Capture the cell that displays the provided text and extract its (X, Y) central coordinate. 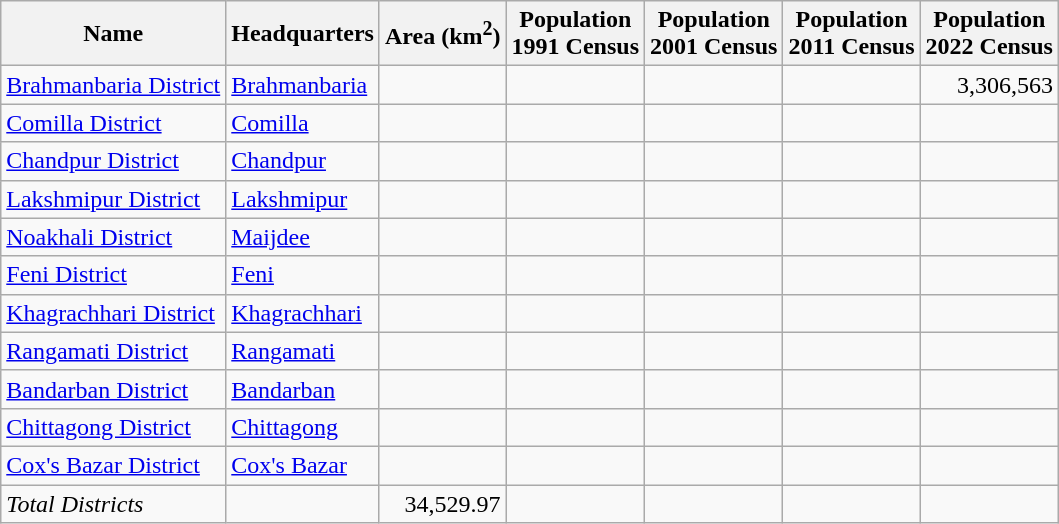
Comilla (303, 123)
Feni (303, 275)
Headquarters (303, 34)
Bandarban District (114, 389)
Comilla District (114, 123)
Brahmanbaria District (114, 85)
3,306,563 (989, 85)
Chittagong District (114, 427)
Noakhali District (114, 237)
Rangamati District (114, 351)
Chittagong (303, 427)
Population 2022 Census (989, 34)
Khagrachhari (303, 313)
Brahmanbaria (303, 85)
Cox's Bazar District (114, 465)
Population 2001 Census (714, 34)
Chandpur (303, 161)
Feni District (114, 275)
Maijdee (303, 237)
Population 2011 Census (852, 34)
Area (km2) (442, 34)
Bandarban (303, 389)
Lakshmipur District (114, 199)
Chandpur District (114, 161)
Population 1991 Census (575, 34)
Lakshmipur (303, 199)
Name (114, 34)
Khagrachhari District (114, 313)
34,529.97 (442, 503)
Total Districts (114, 503)
Rangamati (303, 351)
Cox's Bazar (303, 465)
